Scan for the cell matching the given text and deliver its (X, Y) coordinate at center. 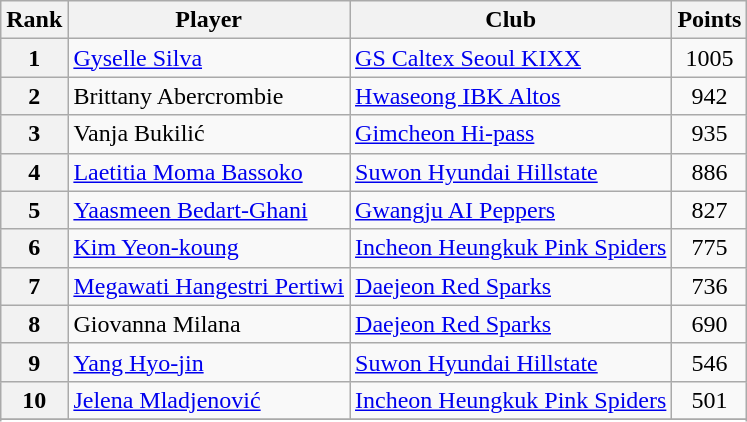
Vanja Bukilić (209, 134)
Jelena Mladjenović (209, 400)
9 (34, 362)
Points (710, 20)
1 (34, 58)
6 (34, 248)
2 (34, 96)
736 (710, 286)
Hwaseong IBK Altos (511, 96)
Giovanna Milana (209, 324)
Laetitia Moma Bassoko (209, 172)
Gyselle Silva (209, 58)
935 (710, 134)
690 (710, 324)
5 (34, 210)
7 (34, 286)
886 (710, 172)
3 (34, 134)
942 (710, 96)
GS Caltex Seoul KIXX (511, 58)
Kim Yeon-koung (209, 248)
Rank (34, 20)
Gwangju AI Peppers (511, 210)
775 (710, 248)
546 (710, 362)
8 (34, 324)
10 (34, 400)
Megawati Hangestri Pertiwi (209, 286)
Yaasmeen Bedart-Ghani (209, 210)
Gimcheon Hi-pass (511, 134)
Player (209, 20)
501 (710, 400)
Club (511, 20)
1005 (710, 58)
Brittany Abercrombie (209, 96)
Yang Hyo-jin (209, 362)
4 (34, 172)
827 (710, 210)
